Identify which cell holds the provided text, then report its (x, y) central coordinate. 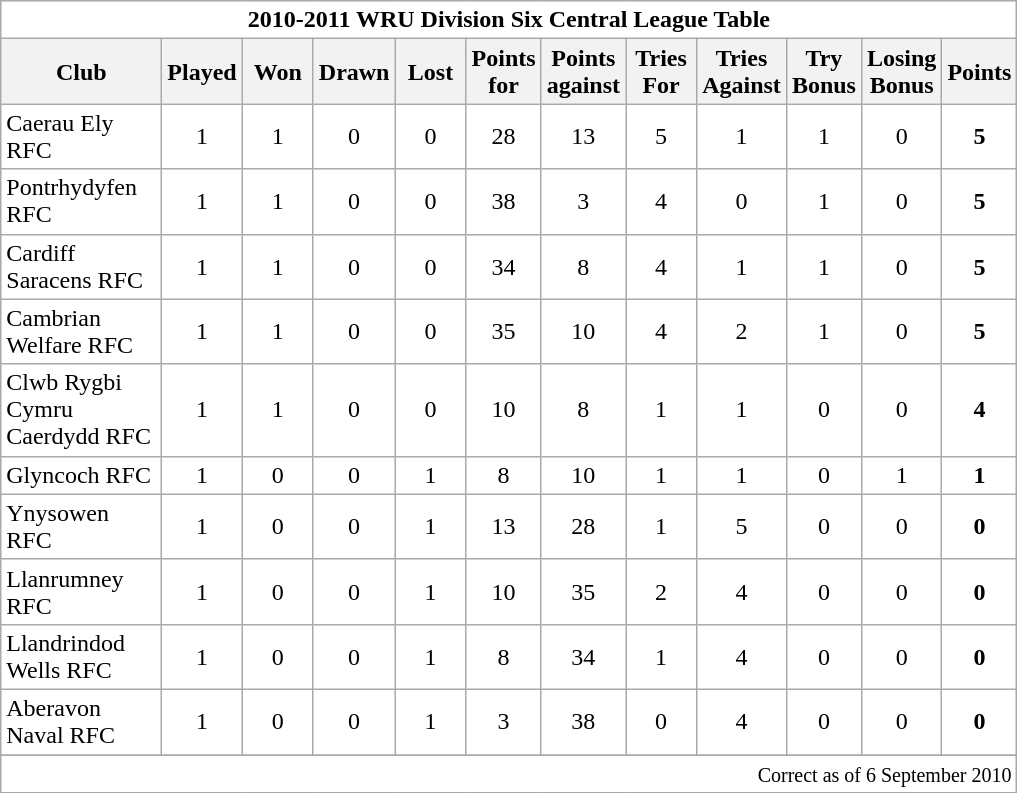
Losing Bonus (901, 72)
Club (82, 72)
Aberavon Naval RFC (82, 722)
Llandrindod Wells RFC (82, 656)
Llanrumney RFC (82, 592)
Correct as of 6 September 2010 (509, 773)
2010-2011 WRU Division Six Central League Table (509, 20)
Played (202, 72)
Ynysowen RFC (82, 526)
Glyncoch RFC (82, 475)
Tries For (662, 72)
Drawn (354, 72)
Lost (430, 72)
Clwb Rygbi Cymru Caerdydd RFC (82, 410)
Tries Against (742, 72)
Cardiff Saracens RFC (82, 266)
Caerau Ely RFC (82, 136)
Points for (504, 72)
Won (278, 72)
Pontrhydyfen RFC (82, 202)
Cambrian Welfare RFC (82, 332)
Try Bonus (824, 72)
Points (980, 72)
Points against (583, 72)
